From the cell containing the given text, extract its center point as (X, Y) coordinate. 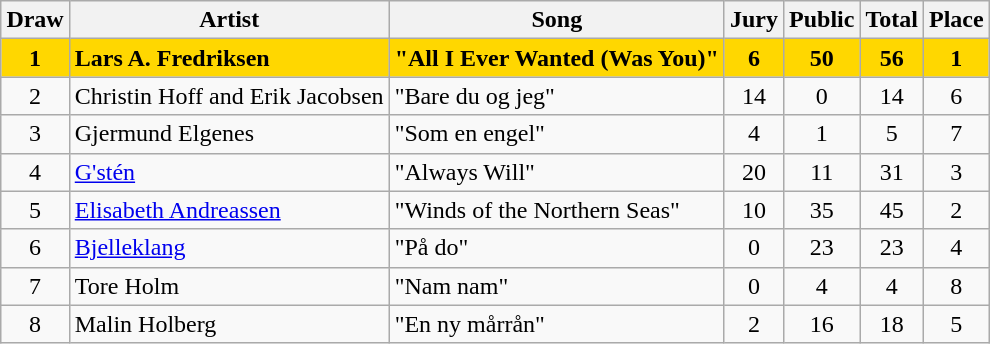
50 (822, 58)
Malin Holberg (229, 324)
35 (822, 210)
Tore Holm (229, 286)
18 (892, 324)
"Som en engel" (556, 134)
"All I Ever Wanted (Was You)" (556, 58)
16 (822, 324)
Total (892, 20)
Bjelleklang (229, 248)
45 (892, 210)
"Winds of the Northern Seas" (556, 210)
31 (892, 172)
Elisabeth Andreassen (229, 210)
"Bare du og jeg" (556, 96)
Public (822, 20)
Jury (754, 20)
Song (556, 20)
Gjermund Elgenes (229, 134)
"En ny mårrån" (556, 324)
56 (892, 58)
Place (956, 20)
"På do" (556, 248)
Artist (229, 20)
10 (754, 210)
"Nam nam" (556, 286)
G'stén (229, 172)
20 (754, 172)
Lars A. Fredriksen (229, 58)
11 (822, 172)
"Always Will" (556, 172)
Draw (35, 20)
Christin Hoff and Erik Jacobsen (229, 96)
